Return the (X, Y) coordinate for the center point of the cell that contains the specified text.  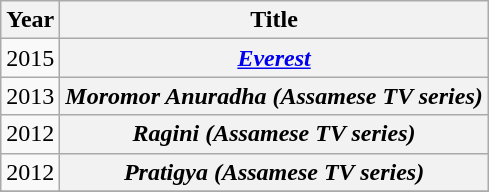
Pratigya (Assamese TV series) (274, 172)
Year (30, 20)
Title (274, 20)
2013 (30, 96)
Ragini (Assamese TV series) (274, 134)
Moromor Anuradha (Assamese TV series) (274, 96)
Everest (274, 58)
2015 (30, 58)
